Locate the cell with the specified text and output its (x, y) center coordinate. 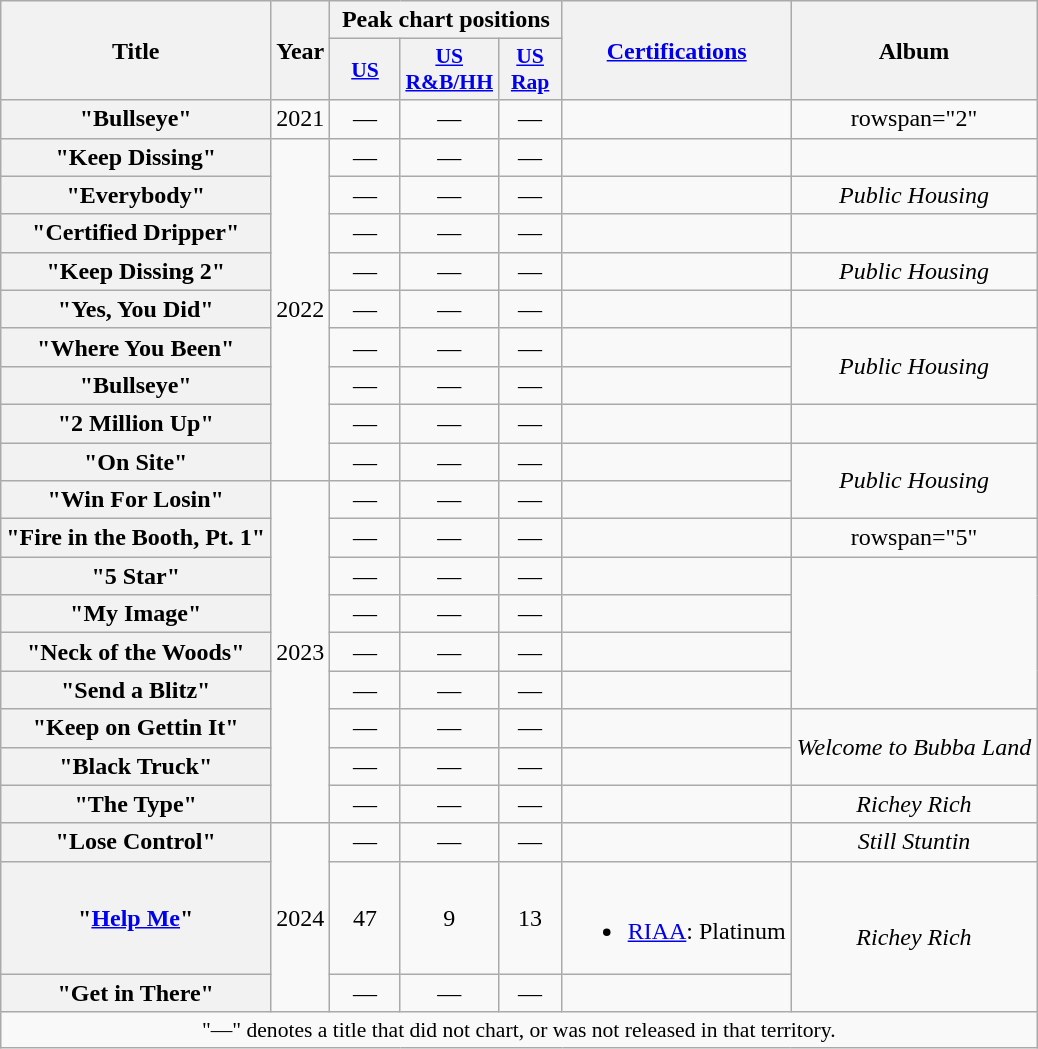
"Win For Losin" (136, 500)
USR&B/HH (449, 70)
Title (136, 50)
"On Site" (136, 461)
47 (366, 918)
2021 (300, 119)
Year (300, 50)
2022 (300, 310)
9 (449, 918)
2024 (300, 918)
"Fire in the Booth, Pt. 1" (136, 538)
"Neck of the Woods" (136, 652)
US (366, 70)
"Black Truck" (136, 766)
"—" denotes a title that did not chart, or was not released in that territory. (519, 1030)
"2 Million Up" (136, 423)
"Send a Blitz" (136, 690)
Still Stuntin (914, 842)
"5 Star" (136, 576)
"Everybody" (136, 195)
Welcome to Bubba Land (914, 747)
rowspan="2" (914, 119)
RIAA: Platinum (676, 918)
USRap (530, 70)
"Help Me" (136, 918)
"Keep Dissing" (136, 157)
"Certified Dripper" (136, 233)
"Keep Dissing 2" (136, 271)
13 (530, 918)
rowspan="5" (914, 538)
"Lose Control" (136, 842)
Certifications (676, 50)
2023 (300, 652)
"The Type" (136, 804)
"Get in There" (136, 993)
"Yes, You Did" (136, 309)
"My Image" (136, 614)
"Keep on Gettin It" (136, 728)
Peak chart positions (446, 20)
Album (914, 50)
"Where You Been" (136, 347)
